From the cell containing the given text, extract its center point as (X, Y) coordinate. 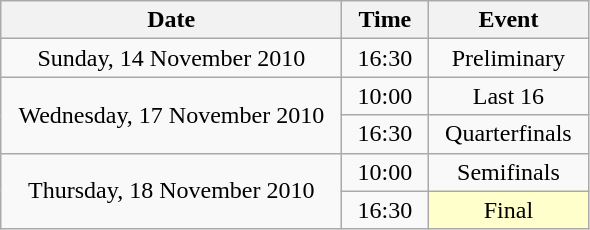
Preliminary (508, 58)
Wednesday, 17 November 2010 (172, 115)
Final (508, 210)
Quarterfinals (508, 134)
Date (172, 20)
Semifinals (508, 172)
Sunday, 14 November 2010 (172, 58)
Last 16 (508, 96)
Event (508, 20)
Time (385, 20)
Thursday, 18 November 2010 (172, 191)
